From the cell containing the given text, extract its center point as (x, y) coordinate. 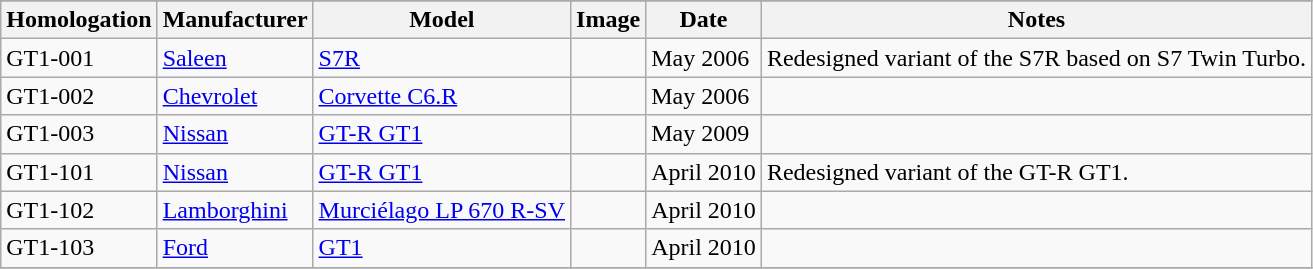
Redesigned variant of the S7R based on S7 Twin Turbo. (1036, 58)
Redesigned variant of the GT-R GT1. (1036, 172)
GT1 (442, 248)
GT1-003 (79, 134)
Model (442, 20)
GT1-103 (79, 248)
Murciélago LP 670 R-SV (442, 210)
Chevrolet (235, 96)
Corvette C6.R (442, 96)
GT1-101 (79, 172)
May 2009 (704, 134)
Image (608, 20)
Manufacturer (235, 20)
GT1-102 (79, 210)
Notes (1036, 20)
Lamborghini (235, 210)
Homologation (79, 20)
Saleen (235, 58)
S7R (442, 58)
Ford (235, 248)
GT1-002 (79, 96)
Date (704, 20)
GT1-001 (79, 58)
